Determine the (x, y) coordinate at the center of the cell enclosing the given text.  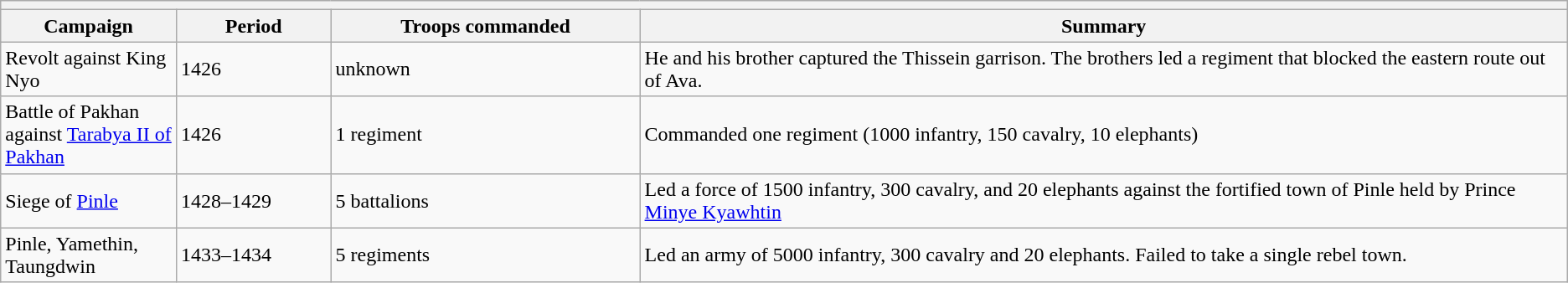
1 regiment (486, 135)
Pinle, Yamethin, Taungdwin (89, 255)
Summary (1104, 26)
Revolt against King Nyo (89, 69)
5 regiments (486, 255)
Led an army of 5000 infantry, 300 cavalry and 20 elephants. Failed to take a single rebel town. (1104, 255)
Siege of Pinle (89, 201)
Period (253, 26)
Battle of Pakhan against Tarabya II of Pakhan (89, 135)
Troops commanded (486, 26)
Led a force of 1500 infantry, 300 cavalry, and 20 elephants against the fortified town of Pinle held by Prince Minye Kyawhtin (1104, 201)
Campaign (89, 26)
5 battalions (486, 201)
Commanded one regiment (1000 infantry, 150 cavalry, 10 elephants) (1104, 135)
1433–1434 (253, 255)
1428–1429 (253, 201)
He and his brother captured the Thissein garrison. The brothers led a regiment that blocked the eastern route out of Ava. (1104, 69)
unknown (486, 69)
